Return [X, Y] of the center of cell containing provided text 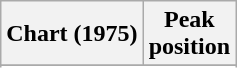
Chart (1975) [72, 34]
Peak position [189, 34]
